Return (x, y) of the center of cell containing provided text 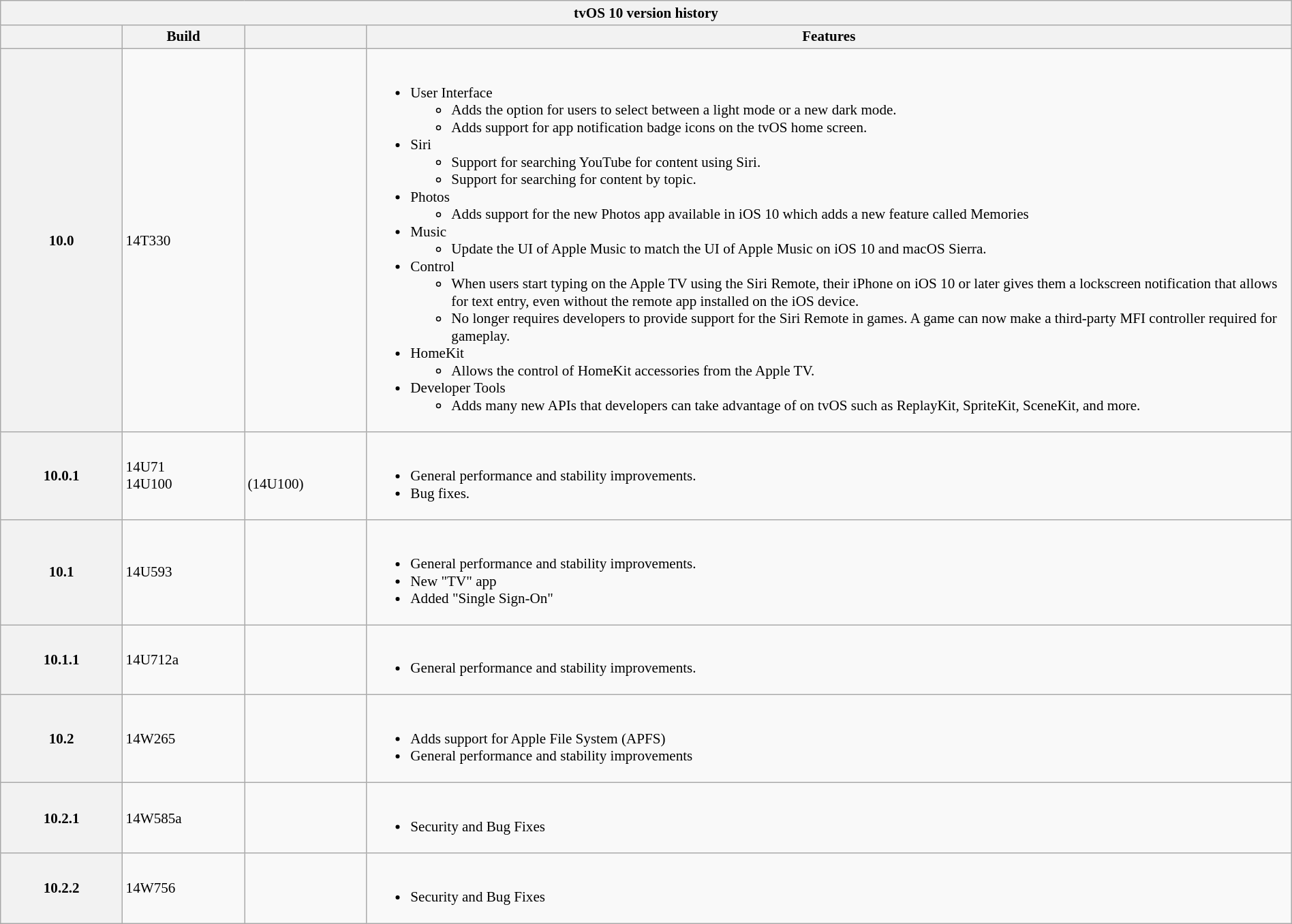
General performance and stability improvements.Bug fixes. (829, 476)
(14U100) (305, 476)
14U712a (184, 660)
14T330 (184, 241)
10.2.2 (61, 889)
14U7114U100 (184, 476)
14W585a (184, 818)
General performance and stability improvements.New "TV" appAdded "Single Sign-On" (829, 572)
10.1 (61, 572)
10.0 (61, 241)
tvOS 10 version history (646, 12)
14U593 (184, 572)
14W265 (184, 739)
10.0.1 (61, 476)
General performance and stability improvements. (829, 660)
10.2 (61, 739)
Features (829, 37)
10.1.1 (61, 660)
Adds support for Apple File System (APFS)General performance and stability improvements (829, 739)
10.2.1 (61, 818)
Build (184, 37)
14W756 (184, 889)
